Detect which cell encompasses the target text, then output its (x, y) center coordinate. 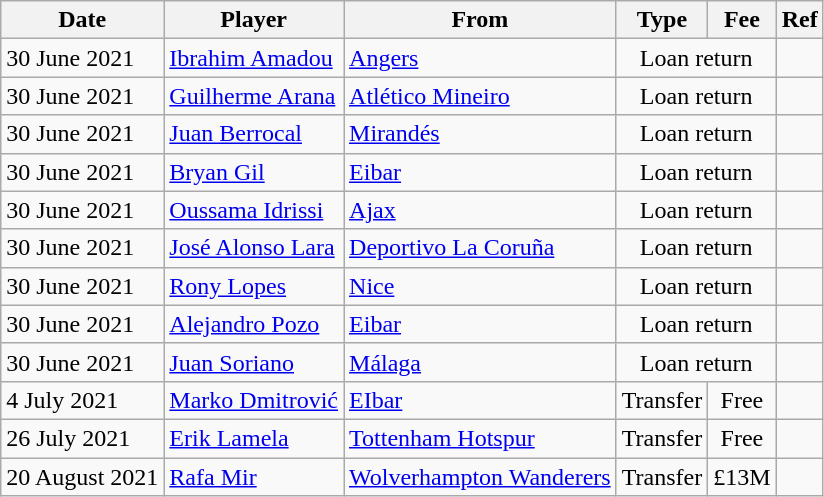
26 July 2021 (82, 438)
Tottenham Hotspur (480, 438)
Wolverhampton Wanderers (480, 477)
Nice (480, 286)
Deportivo La Coruña (480, 248)
Guilherme Arana (254, 96)
Bryan Gil (254, 172)
Alejandro Pozo (254, 324)
From (480, 20)
EIbar (480, 400)
Ajax (480, 210)
20 August 2021 (82, 477)
4 July 2021 (82, 400)
Player (254, 20)
Rafa Mir (254, 477)
Ref (800, 20)
Mirandés (480, 134)
Type (662, 20)
Atlético Mineiro (480, 96)
Oussama Idrissi (254, 210)
Fee (742, 20)
Date (82, 20)
Málaga (480, 362)
Juan Berrocal (254, 134)
Marko Dmitrović (254, 400)
Rony Lopes (254, 286)
Angers (480, 58)
£13M (742, 477)
Juan Soriano (254, 362)
Ibrahim Amadou (254, 58)
Erik Lamela (254, 438)
José Alonso Lara (254, 248)
